Identify which cell holds the provided text, then report its (x, y) central coordinate. 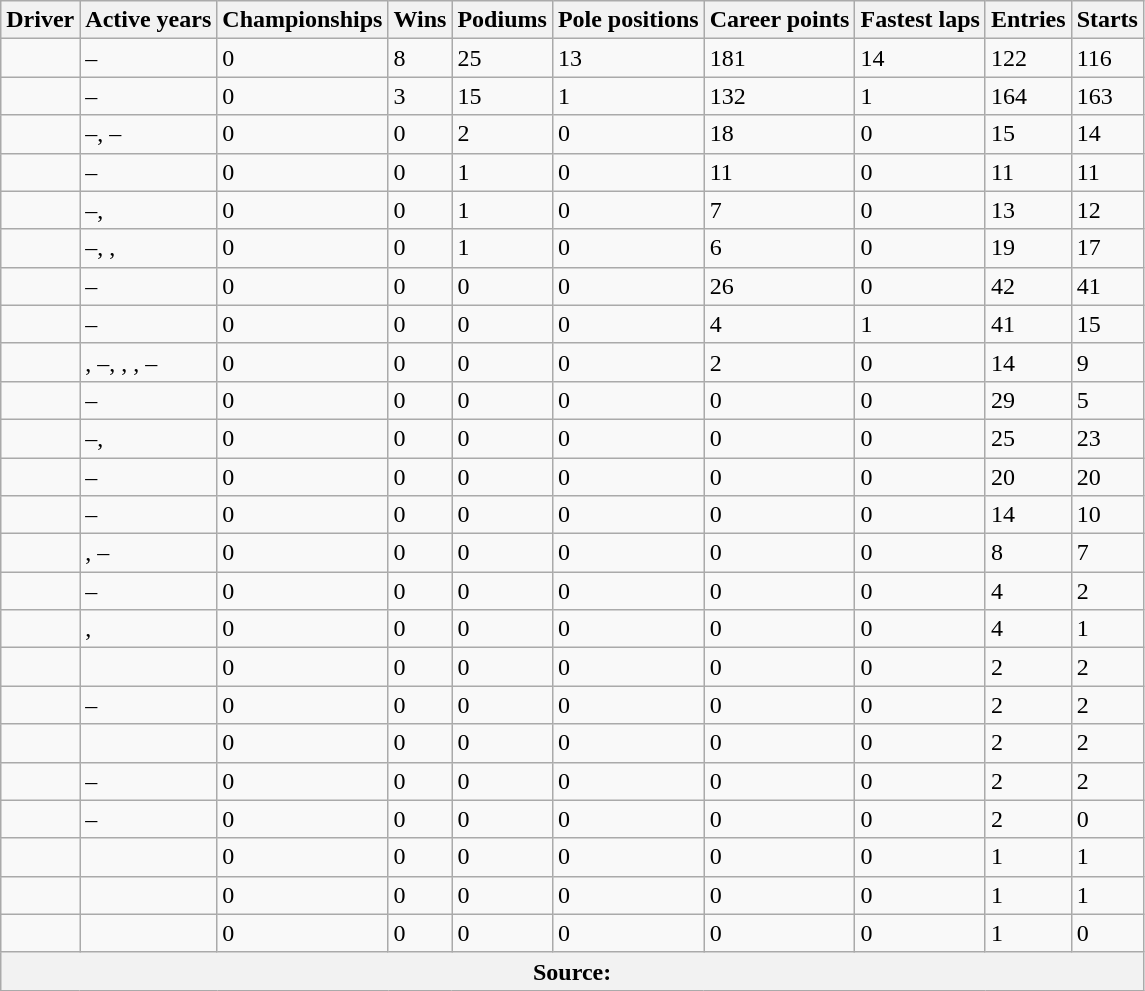
17 (1107, 248)
Career points (780, 20)
9 (1107, 362)
18 (780, 134)
23 (1107, 438)
29 (1028, 400)
12 (1107, 210)
, (148, 629)
181 (780, 58)
116 (1107, 58)
Fastest laps (920, 20)
Driver (40, 20)
Championships (302, 20)
26 (780, 286)
122 (1028, 58)
–, , (148, 248)
163 (1107, 96)
–, – (148, 134)
Wins (420, 20)
, – (148, 553)
42 (1028, 286)
164 (1028, 96)
Podiums (502, 20)
Entries (1028, 20)
Source: (572, 971)
, –, , , – (148, 362)
19 (1028, 248)
Starts (1107, 20)
Pole positions (628, 20)
132 (780, 96)
6 (780, 248)
Active years (148, 20)
3 (420, 96)
5 (1107, 400)
10 (1107, 515)
